For the text-containing cell, return its midpoint in [X, Y] coordinate format. 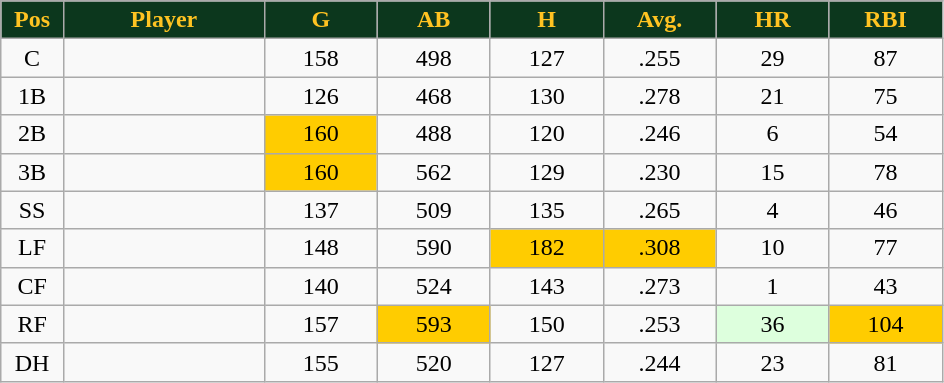
CF [32, 286]
158 [320, 58]
468 [434, 96]
78 [886, 172]
593 [434, 324]
G [320, 20]
.273 [660, 286]
RF [32, 324]
.255 [660, 58]
Pos [32, 20]
509 [434, 210]
520 [434, 362]
SS [32, 210]
135 [546, 210]
HR [772, 20]
.246 [660, 134]
75 [886, 96]
130 [546, 96]
524 [434, 286]
6 [772, 134]
29 [772, 58]
15 [772, 172]
143 [546, 286]
10 [772, 248]
87 [886, 58]
120 [546, 134]
2B [32, 134]
54 [886, 134]
.265 [660, 210]
488 [434, 134]
77 [886, 248]
3B [32, 172]
43 [886, 286]
21 [772, 96]
1B [32, 96]
140 [320, 286]
.308 [660, 248]
46 [886, 210]
AB [434, 20]
DH [32, 362]
81 [886, 362]
498 [434, 58]
C [32, 58]
1 [772, 286]
Avg. [660, 20]
H [546, 20]
182 [546, 248]
126 [320, 96]
23 [772, 362]
36 [772, 324]
.244 [660, 362]
155 [320, 362]
562 [434, 172]
129 [546, 172]
RBI [886, 20]
137 [320, 210]
.230 [660, 172]
104 [886, 324]
590 [434, 248]
LF [32, 248]
Player [164, 20]
148 [320, 248]
150 [546, 324]
.253 [660, 324]
157 [320, 324]
.278 [660, 96]
4 [772, 210]
